Extract the [x, y] coordinate from the center of the cell holding the provided text.  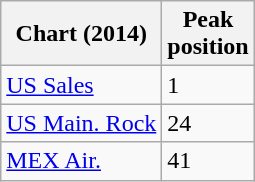
Chart (2014) [82, 34]
1 [208, 85]
US Sales [82, 85]
MEX Air. [82, 161]
US Main. Rock [82, 123]
41 [208, 161]
24 [208, 123]
Peakposition [208, 34]
